Search for the cell housing the specified text and yield its (X, Y) center coordinate. 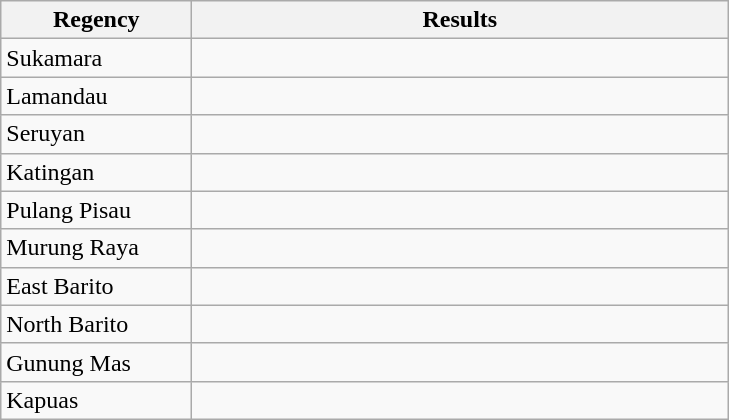
Katingan (96, 172)
Lamandau (96, 96)
Kapuas (96, 400)
Murung Raya (96, 248)
North Barito (96, 324)
Results (460, 20)
Regency (96, 20)
Gunung Mas (96, 362)
Pulang Pisau (96, 210)
Sukamara (96, 58)
East Barito (96, 286)
Seruyan (96, 134)
